Extract the [x, y] coordinate from the center of the cell holding the provided text.  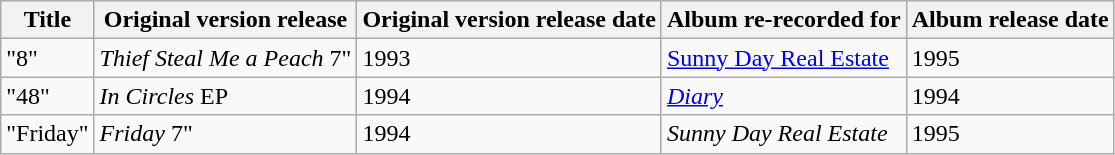
"8" [48, 58]
Album re-recorded for [784, 20]
Album release date [1010, 20]
"48" [48, 96]
Title [48, 20]
Original version release [226, 20]
"Friday" [48, 134]
In Circles EP [226, 96]
Diary [784, 96]
Original version release date [510, 20]
Friday 7" [226, 134]
1993 [510, 58]
Thief Steal Me a Peach 7" [226, 58]
